Provide the [x, y] coordinate of the cell's center where the given text is located.  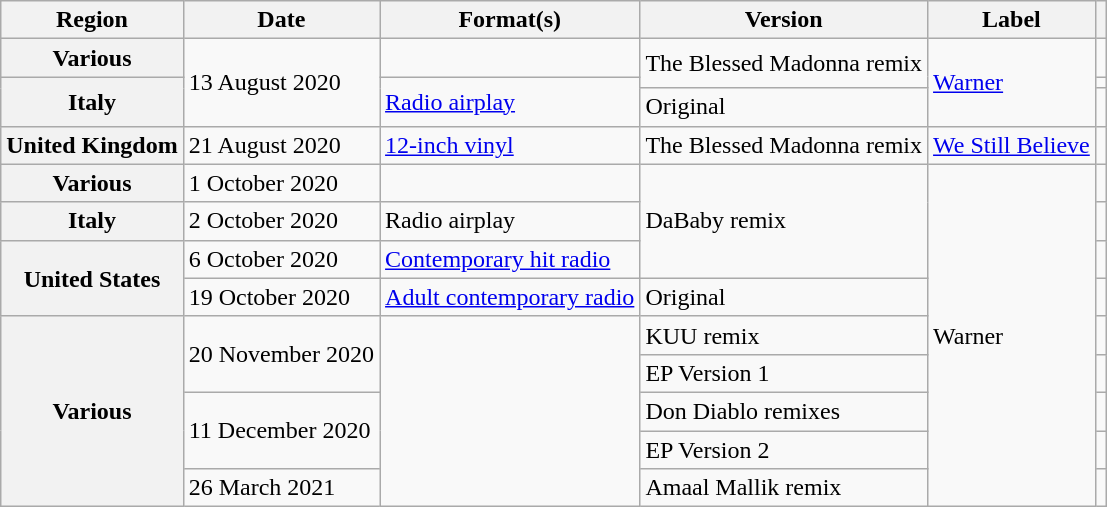
Label [1012, 20]
Date [281, 20]
KUU remix [784, 335]
EP Version 2 [784, 449]
11 December 2020 [281, 430]
1 October 2020 [281, 183]
6 October 2020 [281, 259]
Region [92, 20]
We Still Believe [1012, 145]
13 August 2020 [281, 82]
DaBaby remix [784, 221]
Format(s) [510, 20]
26 March 2021 [281, 488]
Don Diablo remixes [784, 411]
20 November 2020 [281, 354]
United Kingdom [92, 145]
EP Version 1 [784, 373]
Contemporary hit radio [510, 259]
United States [92, 278]
Amaal Mallik remix [784, 488]
Adult contemporary radio [510, 297]
2 October 2020 [281, 221]
21 August 2020 [281, 145]
19 October 2020 [281, 297]
12-inch vinyl [510, 145]
Version [784, 20]
